Locate the cell with the specified text and output its [x, y] center coordinate. 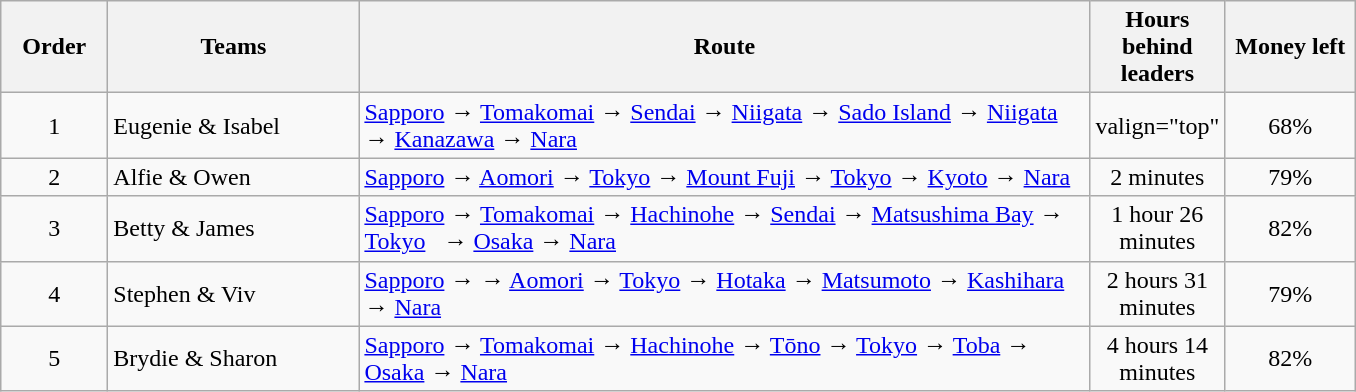
Sapporo → Tomakomai → Sendai → Niigata → Sado Island → Niigata → Kanazawa → Nara [724, 126]
Hours behind leaders [1158, 47]
4 [54, 294]
5 [54, 358]
2 [54, 177]
2 hours 31 minutes [1158, 294]
Sapporo → Tomakomai → Hachinohe → Sendai → Matsushima Bay → Tokyo → Osaka → Nara [724, 228]
Route [724, 47]
4 hours 14 minutes [1158, 358]
Teams [234, 47]
3 [54, 228]
Brydie & Sharon [234, 358]
Alfie & Owen [234, 177]
1 hour 26 minutes [1158, 228]
2 minutes [1158, 177]
1 [54, 126]
Sapporo → Tomakomai → Hachinohe → Tōno → Tokyo → Toba → Osaka → Nara [724, 358]
Betty & James [234, 228]
Money left [1290, 47]
Eugenie & Isabel [234, 126]
Stephen & Viv [234, 294]
Sapporo → Aomori → Tokyo → Mount Fuji → Tokyo → Kyoto → Nara [724, 177]
Order [54, 47]
68% [1290, 126]
valign="top" [1158, 126]
Sapporo → → Aomori → Tokyo → Hotaka → Matsumoto → Kashihara → Nara [724, 294]
